Extract the (x, y) coordinate from the center of the cell holding the provided text.  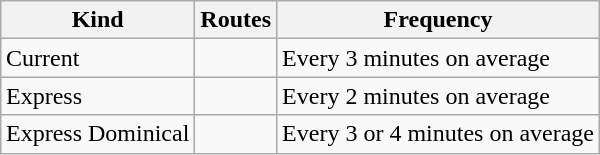
Kind (97, 20)
Current (97, 58)
Express Dominical (97, 134)
Every 2 minutes on average (438, 96)
Frequency (438, 20)
Every 3 or 4 minutes on average (438, 134)
Express (97, 96)
Routes (236, 20)
Every 3 minutes on average (438, 58)
